Output the (X, Y) coordinate of the center of the cell containing the given text.  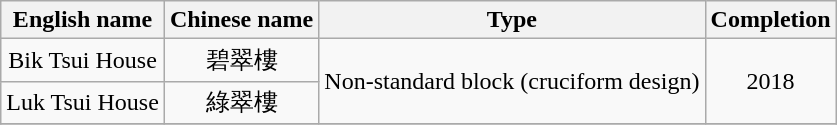
Chinese name (241, 20)
Bik Tsui House (83, 60)
English name (83, 20)
Completion (770, 20)
2018 (770, 82)
Luk Tsui House (83, 102)
Non-standard block (cruciform design) (512, 82)
碧翠樓 (241, 60)
綠翠樓 (241, 102)
Type (512, 20)
